Extract the (X, Y) coordinate from the center of the cell holding the provided text.  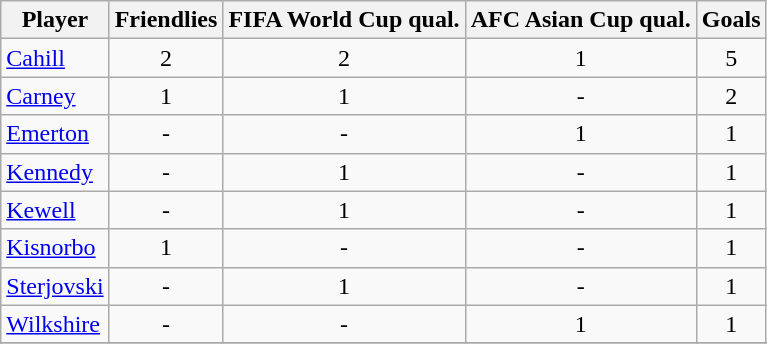
5 (731, 58)
Kisnorbo (55, 248)
Emerton (55, 134)
AFC Asian Cup qual. (580, 20)
Sterjovski (55, 286)
Goals (731, 20)
Player (55, 20)
Kennedy (55, 172)
FIFA World Cup qual. (344, 20)
Friendlies (166, 20)
Wilkshire (55, 324)
Carney (55, 96)
Cahill (55, 58)
Kewell (55, 210)
